Find where the given text appears and provide that cell's center as [X, Y] coordinate. 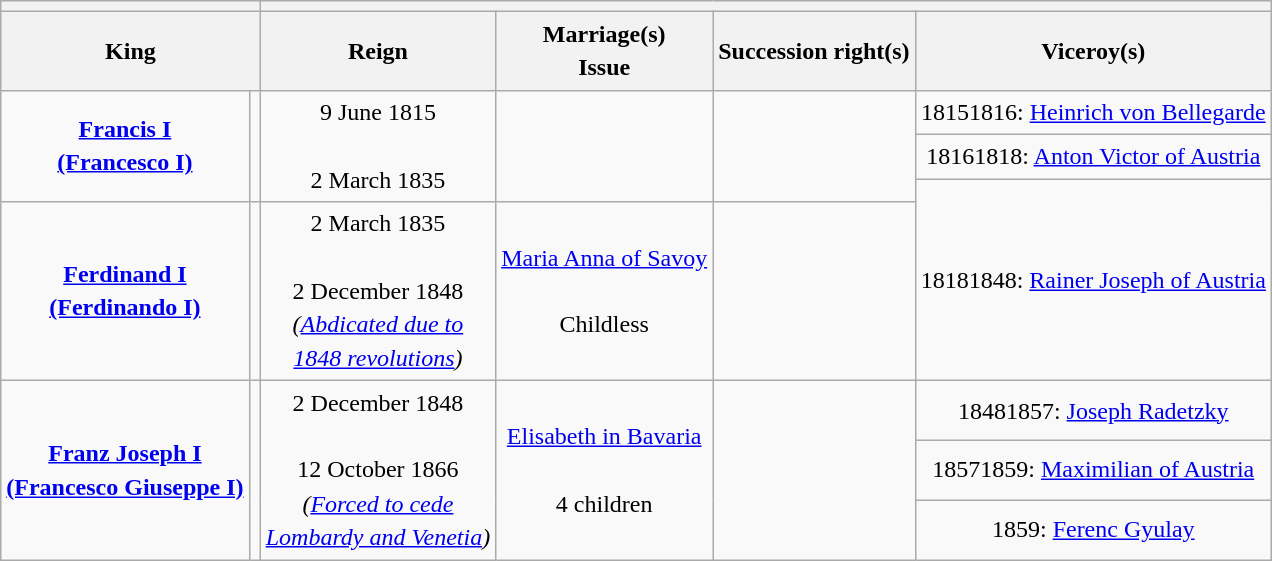
Franz Joseph I(Francesco Giuseppe I) [125, 470]
Ferdinand I(Ferdinando I) [125, 292]
Succession right(s) [814, 51]
18151816: Heinrich von Bellegarde [1093, 112]
Marriage(s)Issue [604, 51]
18181848: Rainer Joseph of Austria [1093, 280]
Viceroy(s) [1093, 51]
18571859: Maximilian of Austria [1093, 471]
Reign [378, 51]
18481857: Joseph Radetzky [1093, 411]
9 June 18152 March 1835 [378, 146]
Maria Anna of SavoyChildless [604, 292]
2 March 18352 December 1848(Abdicated due to1848 revolutions) [378, 292]
King [130, 51]
18161818: Anton Victor of Austria [1093, 158]
Francis I(Francesco I) [125, 146]
2 December 184812 October 1866(Forced to cedeLombardy and Venetia) [378, 470]
Elisabeth in Bavaria4 children [604, 470]
1859: Ferenc Gyulay [1093, 530]
